Find where the given text appears and provide that cell's center as (X, Y) coordinate. 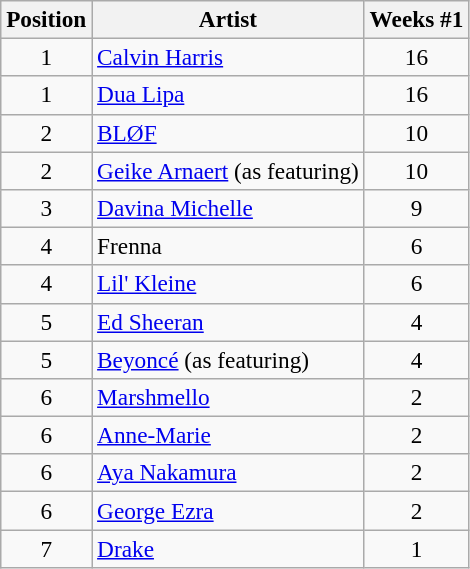
Weeks #1 (416, 19)
Geike Arnaert (as featuring) (228, 170)
Marshmello (228, 397)
Calvin Harris (228, 57)
Artist (228, 19)
Position (46, 19)
George Ezra (228, 510)
Frenna (228, 246)
Ed Sheeran (228, 322)
3 (46, 208)
Drake (228, 548)
7 (46, 548)
Lil' Kleine (228, 284)
Davina Michelle (228, 208)
Aya Nakamura (228, 473)
Anne-Marie (228, 435)
BLØF (228, 133)
9 (416, 208)
Beyoncé (as featuring) (228, 359)
Dua Lipa (228, 95)
